Find where the given text appears and provide that cell's center as [x, y] coordinate. 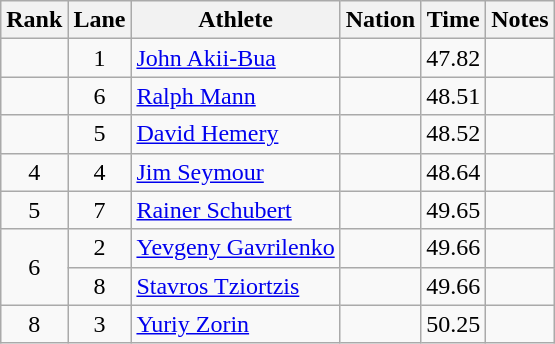
Ralph Mann [236, 96]
David Hemery [236, 134]
50.25 [454, 324]
Nation [380, 20]
Rainer Schubert [236, 210]
Time [454, 20]
3 [100, 324]
John Akii-Bua [236, 58]
Rank [34, 20]
48.64 [454, 172]
Yevgeny Gavrilenko [236, 248]
Yuriy Zorin [236, 324]
Jim Seymour [236, 172]
Lane [100, 20]
47.82 [454, 58]
2 [100, 248]
1 [100, 58]
49.65 [454, 210]
7 [100, 210]
Athlete [236, 20]
Stavros Tziortzis [236, 286]
Notes [520, 20]
48.52 [454, 134]
48.51 [454, 96]
